Return [X, Y] of the center of cell containing provided text 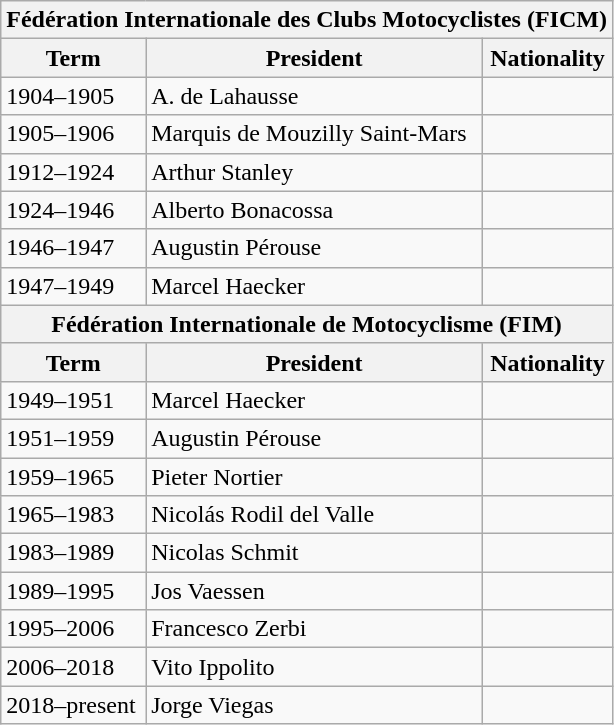
Nicolás Rodil del Valle [314, 515]
1905–1906 [74, 134]
1989–1995 [74, 591]
1947–1949 [74, 286]
Marquis de Mouzilly Saint-Mars [314, 134]
Jorge Viegas [314, 705]
2018–present [74, 705]
2006–2018 [74, 667]
Pieter Nortier [314, 477]
1959–1965 [74, 477]
A. de Lahausse [314, 96]
1995–2006 [74, 629]
1983–1989 [74, 553]
1949–1951 [74, 400]
Nicolas Schmit [314, 553]
Francesco Zerbi [314, 629]
1912–1924 [74, 172]
Alberto Bonacossa [314, 210]
Fédération Internationale de Motocyclisme (FIM) [307, 324]
Arthur Stanley [314, 172]
1951–1959 [74, 438]
1904–1905 [74, 96]
1965–1983 [74, 515]
Jos Vaessen [314, 591]
1924–1946 [74, 210]
1946–1947 [74, 248]
Vito Ippolito [314, 667]
Fédération Internationale des Clubs Motocyclistes (FICM) [307, 20]
